Scan for the cell matching the given text and deliver its (X, Y) coordinate at center. 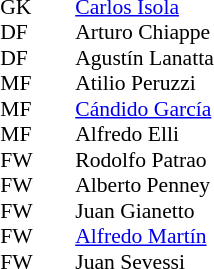
Juan Gianetto (144, 211)
Cándido García (144, 109)
Rodolfo Patrao (144, 160)
Alfredo Elli (144, 135)
Alberto Penney (144, 185)
Atilio Peruzzi (144, 83)
Alfredo Martín (144, 237)
Agustín Lanatta (144, 58)
Arturo Chiappe (144, 33)
